Determine the (x, y) coordinate at the center of the cell enclosing the given text.  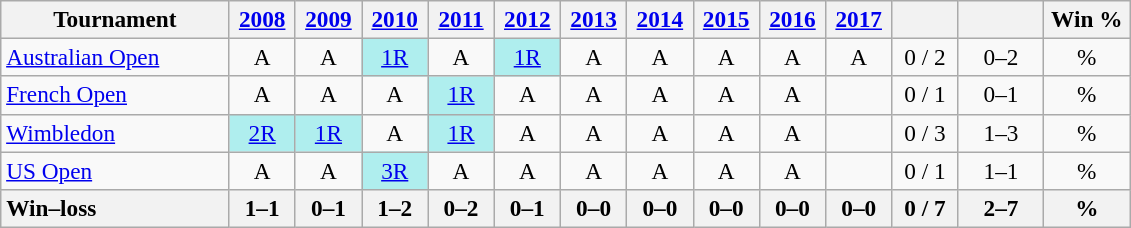
2009 (328, 19)
0 / 7 (925, 208)
2013 (593, 19)
2R (262, 133)
2015 (726, 19)
2016 (792, 19)
0 / 2 (925, 57)
2008 (262, 19)
Win–loss (115, 208)
2014 (660, 19)
Wimbledon (115, 133)
2011 (461, 19)
2010 (395, 19)
US Open (115, 170)
0 / 3 (925, 133)
1–2 (395, 208)
3R (395, 170)
French Open (115, 95)
Tournament (115, 19)
Win % (1087, 19)
2–7 (1001, 208)
2017 (859, 19)
1–3 (1001, 133)
2012 (527, 19)
Australian Open (115, 57)
